Scan for the cell matching the given text and deliver its (x, y) coordinate at center. 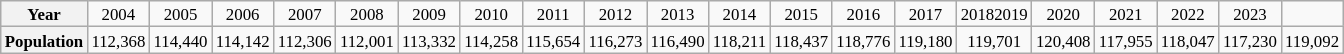
2012 (615, 14)
119,180 (925, 40)
20182019 (994, 14)
2021 (1126, 14)
2007 (305, 14)
2017 (925, 14)
112,368 (118, 40)
2008 (367, 14)
120,408 (1064, 40)
2004 (118, 14)
114,440 (180, 40)
118,211 (740, 40)
115,654 (553, 40)
2013 (677, 14)
114,258 (491, 40)
Year (44, 14)
Population (44, 40)
2014 (740, 14)
2016 (863, 14)
2022 (1188, 14)
2015 (801, 14)
119,092 (1312, 40)
2006 (243, 14)
112,001 (367, 40)
117,955 (1126, 40)
2009 (429, 14)
2010 (491, 14)
2023 (1250, 14)
114,142 (243, 40)
2020 (1064, 14)
118,437 (801, 40)
116,490 (677, 40)
116,273 (615, 40)
2005 (180, 14)
2011 (553, 14)
118,776 (863, 40)
112,306 (305, 40)
113,332 (429, 40)
117,230 (1250, 40)
119,701 (994, 40)
118,047 (1188, 40)
